Extract the [X, Y] coordinate from the center of the cell holding the provided text.  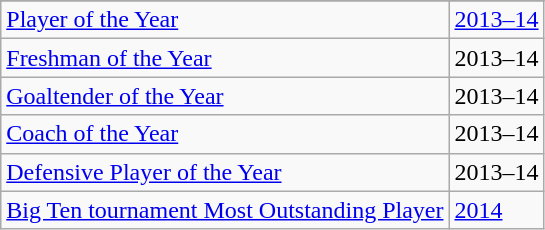
Big Ten tournament Most Outstanding Player [225, 210]
Defensive Player of the Year [225, 172]
Player of the Year [225, 20]
Coach of the Year [225, 134]
2014 [496, 210]
Freshman of the Year [225, 58]
Goaltender of the Year [225, 96]
